Determine the (X, Y) coordinate at the center of the cell enclosing the given text.  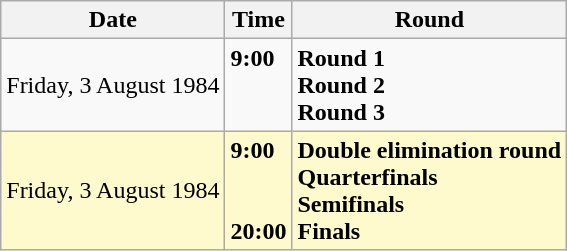
9:00 (258, 85)
Double elimination roundQuarterfinalsSemifinalsFinals (430, 190)
Time (258, 20)
9:00 20:00 (258, 190)
Round 1Round 2Round 3 (430, 85)
Round (430, 20)
Date (113, 20)
